Pinpoint the cell where the given text exists, returning its [X, Y] midpoint coordinate. 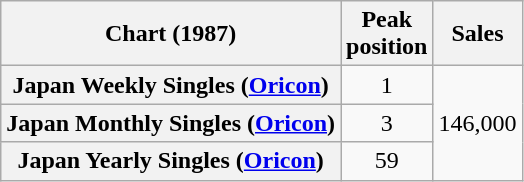
Chart (1987) [171, 34]
Sales [478, 34]
Japan Weekly Singles (Oricon) [171, 85]
146,000 [478, 123]
Peakposition [387, 34]
3 [387, 123]
Japan Yearly Singles (Oricon) [171, 161]
59 [387, 161]
1 [387, 85]
Japan Monthly Singles (Oricon) [171, 123]
